Search for the cell housing the specified text and yield its (x, y) center coordinate. 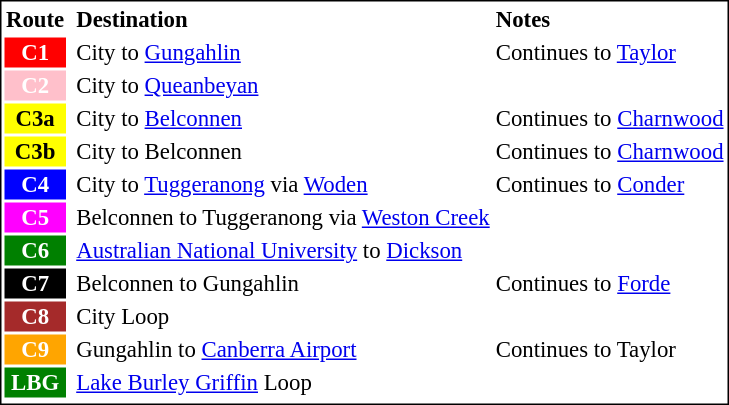
Route (34, 19)
Notes (610, 19)
C3b (34, 151)
C5 (34, 217)
C8 (34, 317)
Gungahlin to Canberra Airport (283, 349)
C4 (34, 185)
Continues to Conder (610, 185)
C3a (34, 119)
City to Gungahlin (283, 53)
C7 (34, 283)
Lake Burley Griffin Loop (283, 383)
City to Queanbeyan (283, 85)
Continues to Forde (610, 283)
Belconnen to Tuggeranong via Weston Creek (283, 217)
City to Tuggeranong via Woden (283, 185)
Australian National University to Dickson (283, 251)
C2 (34, 85)
LBG (34, 383)
C9 (34, 349)
Destination (283, 19)
Belconnen to Gungahlin (283, 283)
C1 (34, 53)
C6 (34, 251)
City Loop (283, 317)
